Scan for the cell matching the given text and deliver its [x, y] coordinate at center. 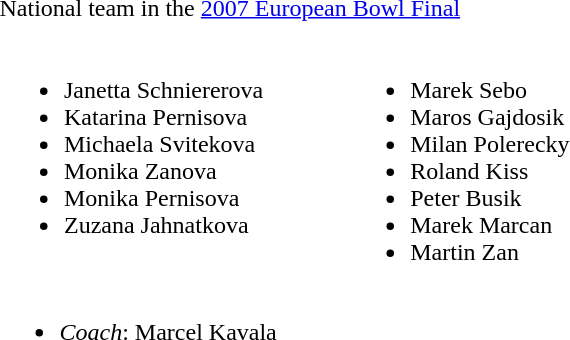
Janetta SchniererovaKatarina PernisovaMichaela SvitekovaMonika ZanovaMonika PernisovaZuzana Jahnatkova [133, 158]
